Locate the cell with the specified text and output its [X, Y] center coordinate. 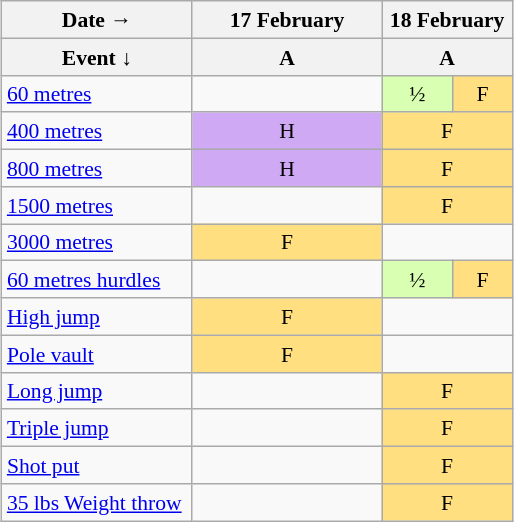
Pole vault [97, 354]
1500 metres [97, 204]
400 metres [97, 130]
18 February [447, 20]
Date → [97, 20]
17 February [287, 20]
High jump [97, 316]
Shot put [97, 464]
Event ↓ [97, 56]
35 lbs Weight throw [97, 502]
800 metres [97, 168]
Triple jump [97, 428]
Long jump [97, 390]
3000 metres [97, 242]
60 metres hurdles [97, 280]
60 metres [97, 94]
